Identify which cell holds the provided text, then report its (X, Y) central coordinate. 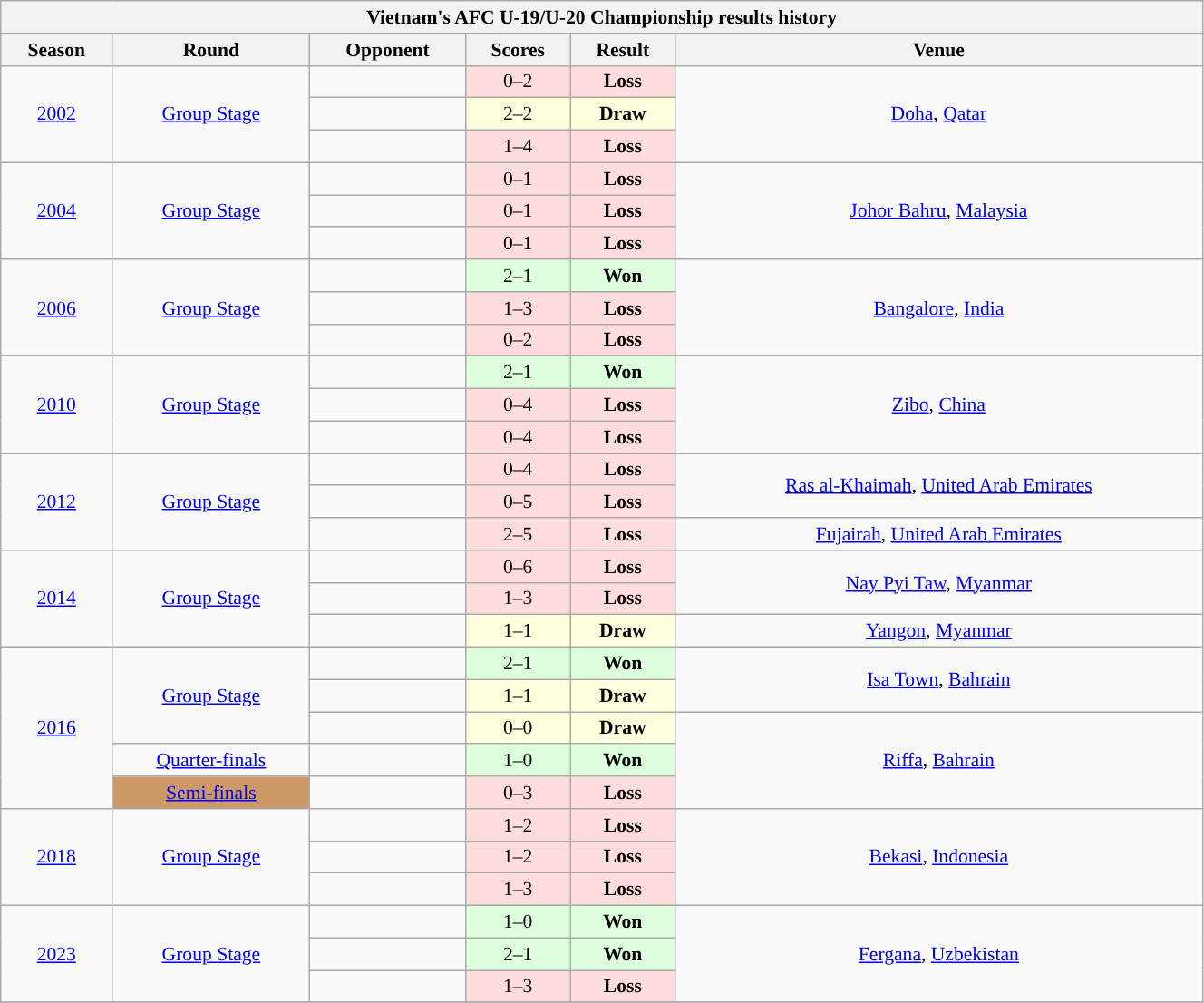
Bekasi, Indonesia (938, 858)
Johor Bahru, Malaysia (938, 210)
2–5 (518, 534)
Bangalore, India (938, 308)
2010 (56, 404)
2006 (56, 308)
Round (211, 50)
2018 (56, 858)
Season (56, 50)
Opponent (388, 50)
2023 (56, 954)
2016 (56, 728)
Scores (518, 50)
0–5 (518, 502)
Fergana, Uzbekistan (938, 954)
0–3 (518, 793)
Ras al-Khaimah, United Arab Emirates (938, 486)
Semi-finals (211, 793)
Result (622, 50)
2012 (56, 502)
0–6 (518, 567)
1–4 (518, 147)
Zibo, China (938, 404)
Venue (938, 50)
Doha, Qatar (938, 114)
2002 (56, 114)
Isa Town, Bahrain (938, 680)
0–0 (518, 728)
Nay Pyi Taw, Myanmar (938, 582)
2–2 (518, 114)
Yangon, Myanmar (938, 631)
Riffa, Bahrain (938, 760)
Vietnam's AFC U-19/U-20 Championship results history (602, 17)
2004 (56, 210)
Fujairah, United Arab Emirates (938, 534)
Quarter-finals (211, 761)
2014 (56, 599)
